Extract the [X, Y] coordinate from the center of the cell holding the provided text.  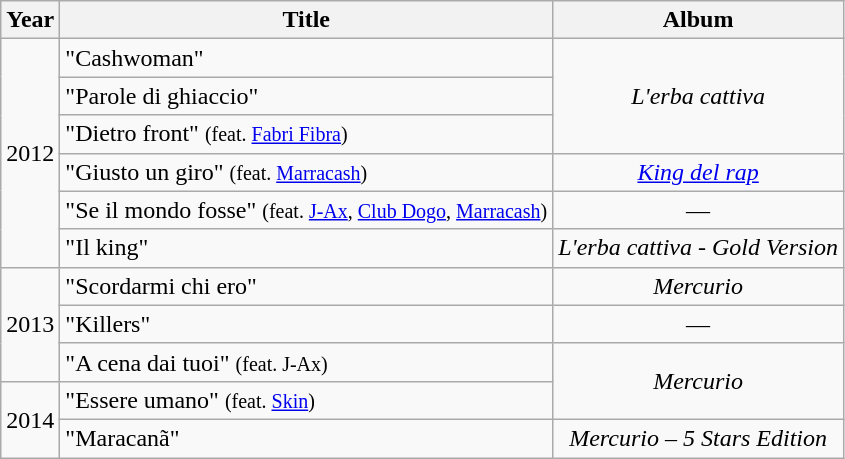
"Dietro front" (feat. Fabri Fibra) [306, 134]
L'erba cattiva [698, 96]
"Maracanã" [306, 438]
"Se il mondo fosse" (feat. J-Ax, Club Dogo, Marracash) [306, 210]
L'erba cattiva - Gold Version [698, 248]
"Parole di ghiaccio" [306, 96]
2014 [30, 419]
"Il king" [306, 248]
King del rap [698, 172]
"A cena dai tuoi" (feat. J-Ax) [306, 362]
"Scordarmi chi ero" [306, 286]
"Giusto un giro" (feat. Marracash) [306, 172]
Mercurio – 5 Stars Edition [698, 438]
Album [698, 20]
Year [30, 20]
"Essere umano" (feat. Skin) [306, 400]
Title [306, 20]
"Cashwoman" [306, 58]
2013 [30, 324]
"Killers" [306, 324]
2012 [30, 153]
